Search for the cell housing the specified text and yield its (x, y) center coordinate. 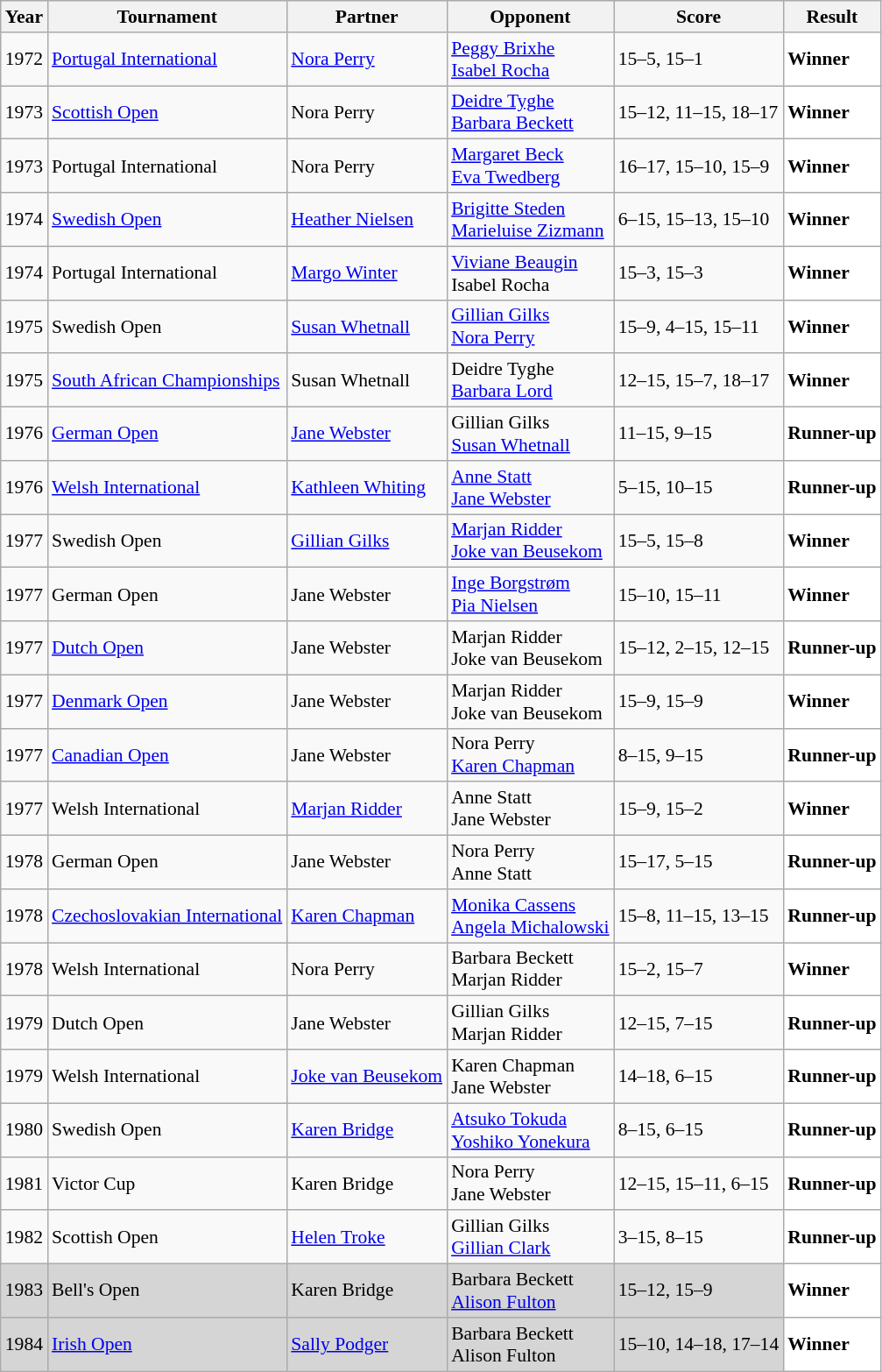
Karen Chapman (366, 916)
12–15, 15–7, 18–17 (699, 380)
15–9, 15–9 (699, 701)
12–15, 15–11, 6–15 (699, 1183)
Canadian Open (166, 755)
Denmark Open (166, 701)
12–15, 7–15 (699, 1023)
Partner (366, 17)
3–15, 8–15 (699, 1237)
Deidre Tyghe Barbara Lord (531, 380)
5–15, 10–15 (699, 487)
Kathleen Whiting (366, 487)
1981 (25, 1183)
14–18, 6–15 (699, 1076)
1980 (25, 1130)
Nora Perry Karen Chapman (531, 755)
Nora Perry Anne Statt (531, 862)
8–15, 6–15 (699, 1130)
Brigitte Steden Marieluise Zizmann (531, 219)
Nora Perry Jane Webster (531, 1183)
8–15, 9–15 (699, 755)
Victor Cup (166, 1183)
15–12, 2–15, 12–15 (699, 648)
15–8, 11–15, 13–15 (699, 916)
Opponent (531, 17)
Result (832, 17)
Gillian Gilks Gillian Clark (531, 1237)
1984 (25, 1344)
1982 (25, 1237)
15–3, 15–3 (699, 273)
Year (25, 17)
15–10, 14–18, 17–14 (699, 1344)
Margaret Beck Eva Twedberg (531, 166)
15–5, 15–8 (699, 541)
15–2, 15–7 (699, 969)
Viviane Beaugin Isabel Rocha (531, 273)
15–9, 15–2 (699, 810)
15–17, 5–15 (699, 862)
Irish Open (166, 1344)
Marjan Ridder (366, 810)
Score (699, 17)
South African Championships (166, 380)
Helen Troke (366, 1237)
15–5, 15–1 (699, 60)
Bell's Open (166, 1291)
Heather Nielsen (366, 219)
Tournament (166, 17)
15–12, 15–9 (699, 1291)
Deidre Tyghe Barbara Beckett (531, 112)
15–12, 11–15, 18–17 (699, 112)
Gillian Gilks Nora Perry (531, 326)
15–9, 4–15, 15–11 (699, 326)
6–15, 15–13, 15–10 (699, 219)
Sally Podger (366, 1344)
Monika Cassens Angela Michalowski (531, 916)
1972 (25, 60)
1983 (25, 1291)
16–17, 15–10, 15–9 (699, 166)
11–15, 9–15 (699, 435)
Barbara Beckett Marjan Ridder (531, 969)
Czechoslovakian International (166, 916)
Joke van Beusekom (366, 1076)
Margo Winter (366, 273)
Gillian Gilks (366, 541)
Gillian Gilks Marjan Ridder (531, 1023)
15–10, 15–11 (699, 594)
Peggy Brixhe Isabel Rocha (531, 60)
Inge Borgstrøm Pia Nielsen (531, 594)
Karen Chapman Jane Webster (531, 1076)
Atsuko Tokuda Yoshiko Yonekura (531, 1130)
Gillian Gilks Susan Whetnall (531, 435)
